Capture the cell that displays the provided text and extract its (x, y) central coordinate. 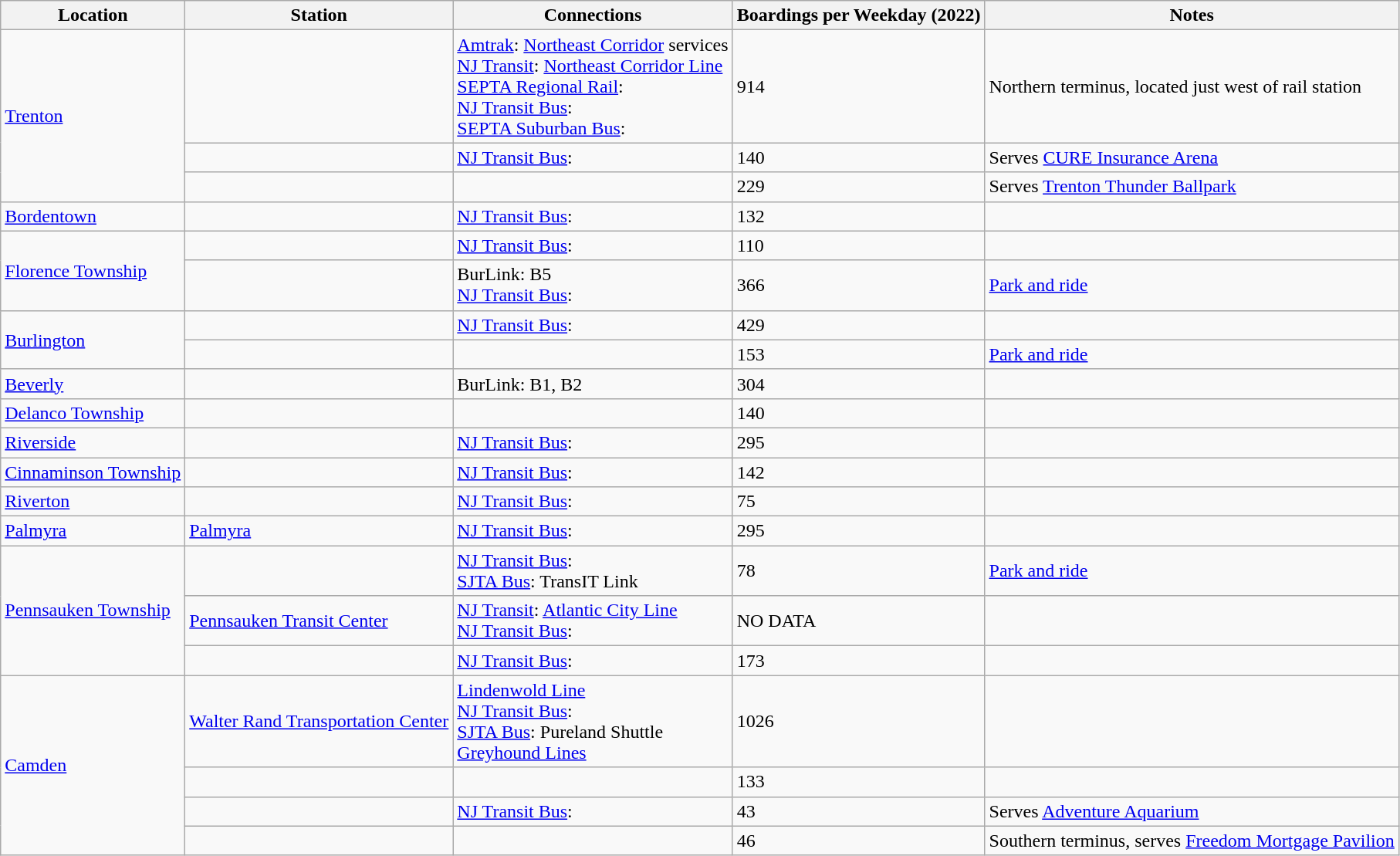
Riverton (93, 502)
Delanco Township (93, 413)
Beverly (93, 384)
NJ Transit Bus: SJTA Bus: TransIT Link (593, 571)
Burlington (93, 340)
Lindenwold Line NJ Transit Bus: SJTA Bus: Pureland Shuttle Greyhound Lines (593, 721)
46 (858, 841)
75 (858, 502)
Camden (93, 766)
Connections (593, 15)
Walter Rand Transportation Center (320, 721)
Southern terminus, serves Freedom Mortgage Pavilion (1192, 841)
110 (858, 245)
Pennsauken Transit Center (320, 621)
366 (858, 286)
304 (858, 384)
Boardings per Weekday (2022) (858, 15)
Pennsauken Township (93, 611)
132 (858, 216)
Location (93, 15)
Northern terminus, located just west of rail station (1192, 86)
78 (858, 571)
153 (858, 354)
Amtrak: Northeast Corridor services NJ Transit: Northeast Corridor Line SEPTA Regional Rail: NJ Transit Bus: SEPTA Suburban Bus: (593, 86)
133 (858, 782)
NJ Transit: Atlantic City Line NJ Transit Bus: (593, 621)
NO DATA (858, 621)
Cinnaminson Township (93, 472)
914 (858, 86)
429 (858, 325)
229 (858, 187)
142 (858, 472)
Serves Adventure Aquarium (1192, 811)
BurLink: B5 NJ Transit Bus: (593, 286)
BurLink: B1, B2 (593, 384)
Notes (1192, 15)
Serves Trenton Thunder Ballpark (1192, 187)
173 (858, 661)
Serves CURE Insurance Arena (1192, 157)
1026 (858, 721)
Florence Township (93, 270)
43 (858, 811)
Trenton (93, 116)
Riverside (93, 442)
Station (320, 15)
Bordentown (93, 216)
